Locate the cell with the specified text and output its [x, y] center coordinate. 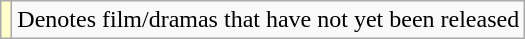
Denotes film/dramas that have not yet been released [268, 20]
